Search for the cell housing the specified text and yield its (x, y) center coordinate. 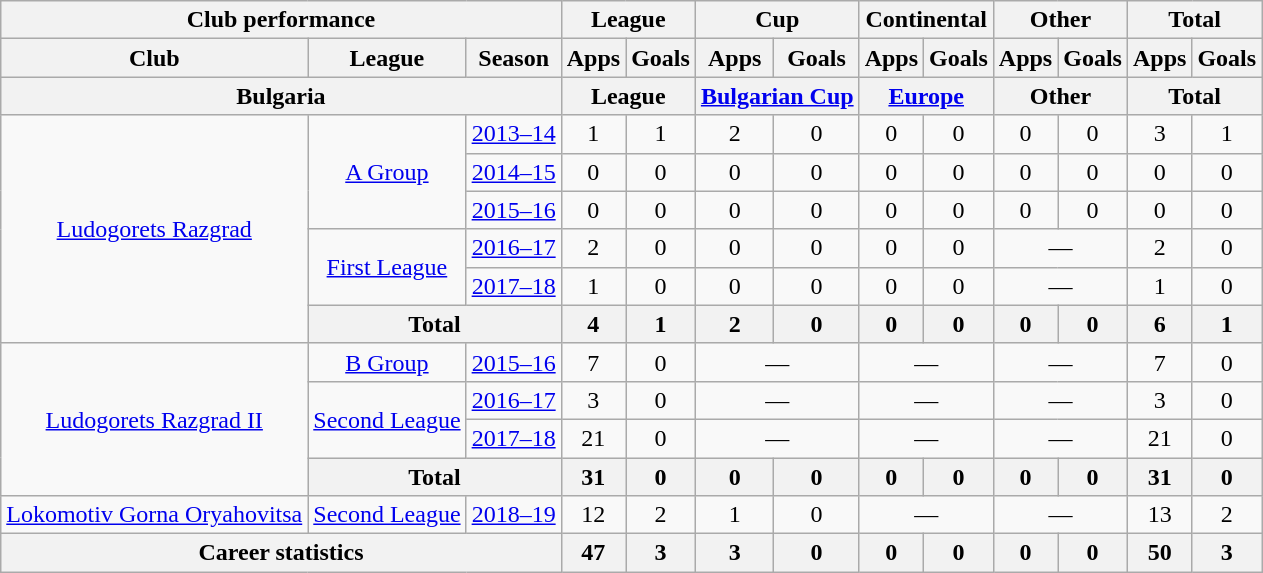
2014–15 (514, 172)
Bulgaria (281, 96)
Career statistics (281, 553)
13 (1159, 515)
Europe (926, 96)
Cup (777, 20)
Ludogorets Razgrad (154, 229)
Ludogorets Razgrad II (154, 419)
Lokomotiv Gorna Oryahovitsa (154, 515)
Bulgarian Cup (777, 96)
Season (514, 58)
2013–14 (514, 134)
47 (593, 553)
50 (1159, 553)
Continental (926, 20)
First League (387, 267)
A Group (387, 172)
B Group (387, 362)
Club (154, 58)
12 (593, 515)
2018–19 (514, 515)
4 (593, 324)
6 (1159, 324)
Club performance (281, 20)
